Extract the (X, Y) coordinate from the center of the cell holding the provided text.  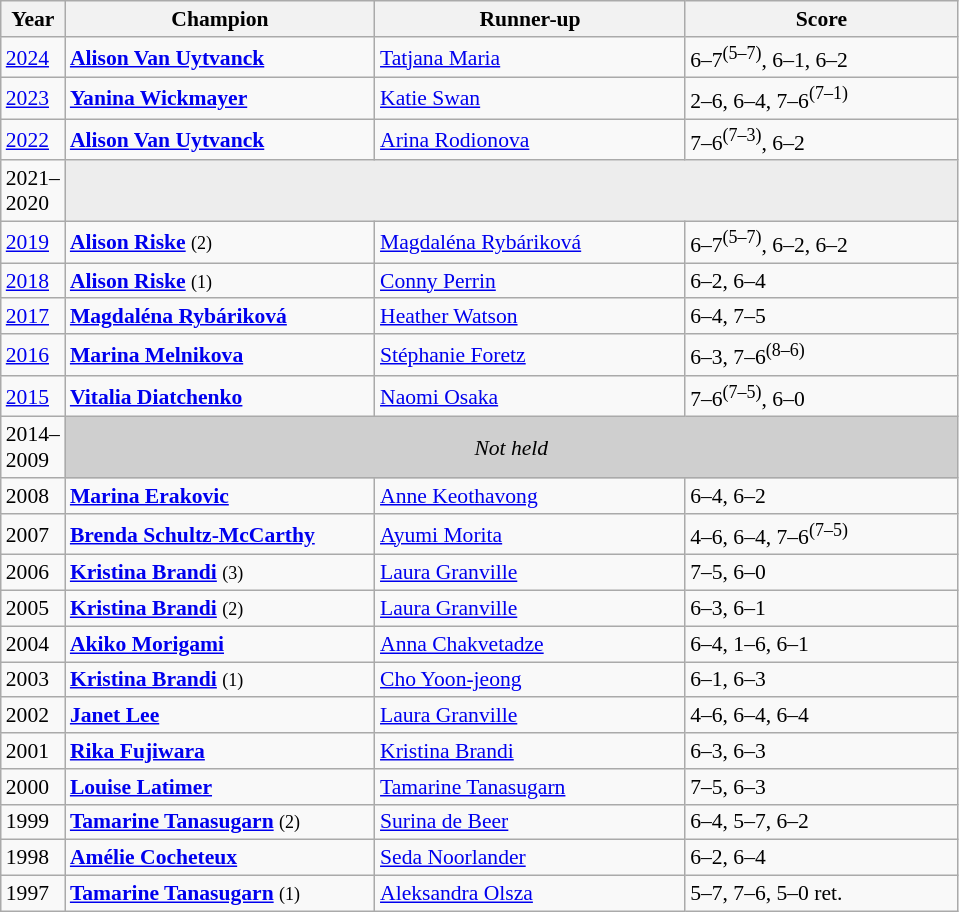
2015 (33, 396)
6–3, 6–1 (822, 609)
2005 (33, 609)
7–6(7–5), 6–0 (822, 396)
Yanina Wickmayer (220, 98)
4–6, 6–4, 6–4 (822, 716)
2022 (33, 140)
2024 (33, 58)
4–6, 6–4, 7–6(7–5) (822, 534)
Ayumi Morita (530, 534)
2003 (33, 680)
Anne Keothavong (530, 496)
Year (33, 19)
Alison Riske (2) (220, 242)
2017 (33, 317)
Akiko Morigami (220, 644)
7–5, 6–0 (822, 573)
6–7(5–7), 6–2, 6–2 (822, 242)
6–4, 6–2 (822, 496)
Conny Perrin (530, 281)
Score (822, 19)
Alison Riske (1) (220, 281)
Brenda Schultz-McCarthy (220, 534)
Stéphanie Foretz (530, 354)
Kristina Brandi (2) (220, 609)
6–3, 7–6(8–6) (822, 354)
Aleksandra Olsza (530, 894)
Arina Rodionova (530, 140)
Vitalia Diatchenko (220, 396)
2002 (33, 716)
Marina Melnikova (220, 354)
Anna Chakvetadze (530, 644)
Janet Lee (220, 716)
2023 (33, 98)
Katie Swan (530, 98)
Surina de Beer (530, 823)
2021–2020 (33, 192)
2018 (33, 281)
2–6, 6–4, 7–6(7–1) (822, 98)
Not held (512, 448)
Tamarine Tanasugarn (2) (220, 823)
6–3, 6–3 (822, 751)
6–1, 6–3 (822, 680)
2004 (33, 644)
7–5, 6–3 (822, 787)
1999 (33, 823)
Cho Yoon-jeong (530, 680)
1997 (33, 894)
2019 (33, 242)
2014–2009 (33, 448)
1998 (33, 858)
Runner-up (530, 19)
Tamarine Tanasugarn (1) (220, 894)
Seda Noorlander (530, 858)
2001 (33, 751)
2008 (33, 496)
7–6(7–3), 6–2 (822, 140)
5–7, 7–6, 5–0 ret. (822, 894)
2006 (33, 573)
Tatjana Maria (530, 58)
Kristina Brandi (530, 751)
Marina Erakovic (220, 496)
6–7(5–7), 6–1, 6–2 (822, 58)
Kristina Brandi (1) (220, 680)
Rika Fujiwara (220, 751)
Tamarine Tanasugarn (530, 787)
6–4, 1–6, 6–1 (822, 644)
6–4, 5–7, 6–2 (822, 823)
Louise Latimer (220, 787)
2007 (33, 534)
Champion (220, 19)
Heather Watson (530, 317)
Naomi Osaka (530, 396)
2016 (33, 354)
2000 (33, 787)
6–4, 7–5 (822, 317)
Amélie Cocheteux (220, 858)
Kristina Brandi (3) (220, 573)
